Output the [x, y] coordinate of the center of the cell containing the given text.  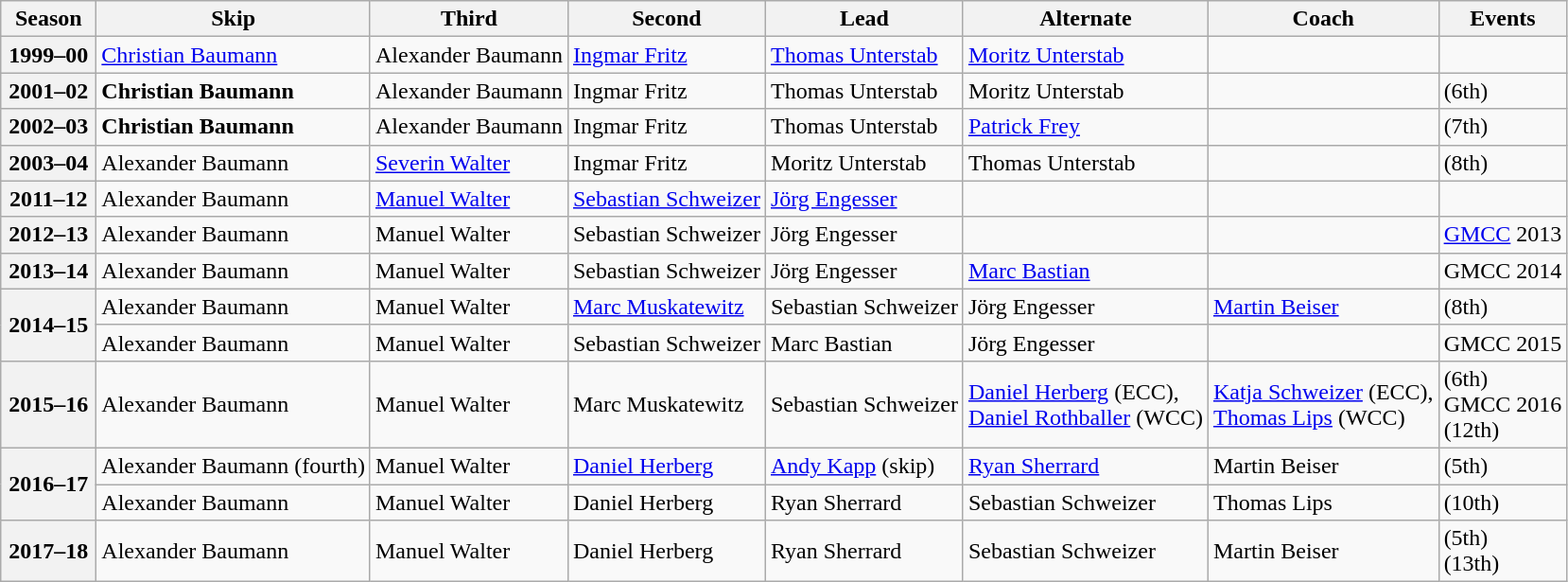
2002–03 [49, 127]
Patrick Frey [1086, 127]
1999–00 [49, 55]
Lead [864, 19]
Skip [234, 19]
Alternate [1086, 19]
(5th) (13th) [1503, 551]
GMCC 2015 [1503, 343]
Third [469, 19]
2014–15 [49, 325]
Thomas Lips [1323, 503]
GMCC 2014 [1503, 271]
Second [666, 19]
Severin Walter [469, 163]
2003–04 [49, 163]
(10th) [1503, 503]
Daniel Herberg (ECC),Daniel Rothballer (WCC) [1086, 404]
Season [49, 19]
GMCC 2013 [1503, 235]
Coach [1323, 19]
2015–16 [49, 404]
(6th)GMCC 2016 (12th) [1503, 404]
(5th) [1503, 466]
(6th) [1503, 91]
2011–12 [49, 199]
(7th) [1503, 127]
2017–18 [49, 551]
Events [1503, 19]
2016–17 [49, 484]
2001–02 [49, 91]
2012–13 [49, 235]
Katja Schweizer (ECC),Thomas Lips (WCC) [1323, 404]
2013–14 [49, 271]
Alexander Baumann (fourth) [234, 466]
Andy Kapp (skip) [864, 466]
